From the cell containing the given text, extract its center point as (x, y) coordinate. 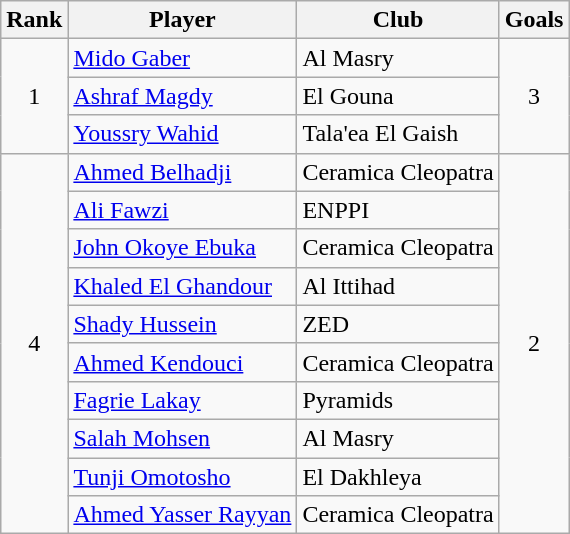
Youssry Wahid (182, 134)
Salah Mohsen (182, 438)
ENPPI (398, 210)
3 (534, 96)
John Okoye Ebuka (182, 248)
Ashraf Magdy (182, 96)
Tunji Omotosho (182, 477)
Shady Hussein (182, 324)
Ahmed Belhadji (182, 172)
Mido Gaber (182, 58)
Al Ittihad (398, 286)
Club (398, 20)
Ahmed Kendouci (182, 362)
El Dakhleya (398, 477)
ZED (398, 324)
Rank (34, 20)
Tala'ea El Gaish (398, 134)
4 (34, 344)
Goals (534, 20)
Ahmed Yasser Rayyan (182, 515)
Player (182, 20)
Fagrie Lakay (182, 400)
El Gouna (398, 96)
2 (534, 344)
Ali Fawzi (182, 210)
Pyramids (398, 400)
1 (34, 96)
Khaled El Ghandour (182, 286)
